Capture the cell that displays the provided text and extract its [x, y] central coordinate. 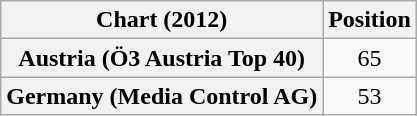
65 [370, 58]
Position [370, 20]
53 [370, 96]
Austria (Ö3 Austria Top 40) [162, 58]
Germany (Media Control AG) [162, 96]
Chart (2012) [162, 20]
